Locate the cell with the specified text and output its [x, y] center coordinate. 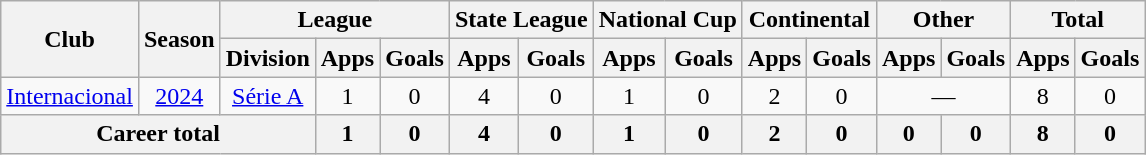
Club [70, 39]
Other [943, 20]
Internacional [70, 96]
Career total [158, 134]
League [334, 20]
Série A [268, 96]
Division [268, 58]
Continental [809, 20]
Season [179, 39]
Total [1078, 20]
— [943, 96]
State League [521, 20]
2024 [179, 96]
National Cup [668, 20]
